Determine the (X, Y) coordinate at the center of the cell enclosing the given text.  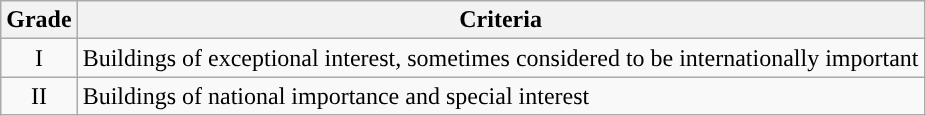
Buildings of national importance and special interest (500, 96)
Criteria (500, 20)
II (39, 96)
Buildings of exceptional interest, sometimes considered to be internationally important (500, 58)
I (39, 58)
Grade (39, 20)
